Output the (x, y) coordinate of the center of the cell containing the given text.  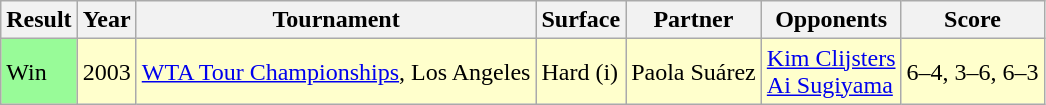
Partner (694, 20)
Surface (581, 20)
Result (39, 20)
6–4, 3–6, 6–3 (972, 72)
Score (972, 20)
Tournament (336, 20)
2003 (106, 72)
Paola Suárez (694, 72)
Year (106, 20)
WTA Tour Championships, Los Angeles (336, 72)
Win (39, 72)
Hard (i) (581, 72)
Opponents (831, 20)
Kim Clijsters Ai Sugiyama (831, 72)
